Detect which cell encompasses the target text, then output its (x, y) center coordinate. 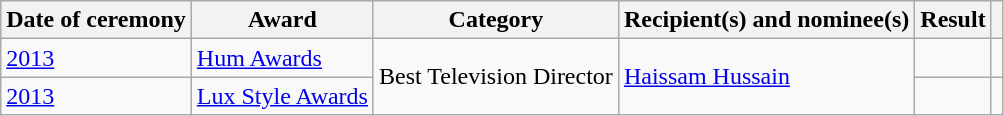
Date of ceremony (96, 20)
Hum Awards (282, 58)
Haissam Hussain (766, 77)
Lux Style Awards (282, 96)
Best Television Director (496, 77)
Award (282, 20)
Category (496, 20)
Result (953, 20)
Recipient(s) and nominee(s) (766, 20)
